Determine the (X, Y) coordinate at the center of the cell enclosing the given text.  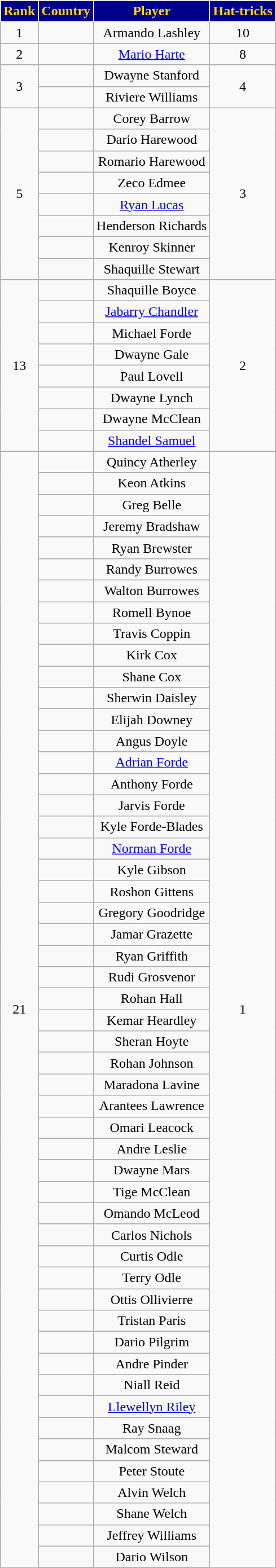
Shaquille Boyce (152, 290)
Andre Leslie (152, 1149)
Rohan Johnson (152, 1063)
Player (152, 11)
Shaquille Stewart (152, 269)
Jamar Grazette (152, 934)
Tristan Paris (152, 1321)
Country (66, 11)
Keon Atkins (152, 483)
Dario Pilgrim (152, 1342)
Carlos Nichols (152, 1235)
Dwayne Mars (152, 1170)
Kirk Cox (152, 655)
Arantees Lawrence (152, 1106)
Michael Forde (152, 333)
8 (243, 54)
Kyle Forde-Blades (152, 827)
4 (243, 86)
Shandel Samuel (152, 441)
Ottis Ollivierre (152, 1299)
Gregory Goodridge (152, 913)
Shane Welch (152, 1514)
Omari Leacock (152, 1127)
Dwayne McClean (152, 419)
Ryan Lucas (152, 204)
Angus Doyle (152, 741)
Elijah Downey (152, 720)
Sherwin Daisley (152, 698)
Dwayne Lynch (152, 398)
Hat-tricks (243, 11)
5 (19, 193)
Peter Stoute (152, 1471)
Ryan Griffith (152, 956)
Curtis Odle (152, 1256)
Alvin Welch (152, 1492)
Ryan Brewster (152, 548)
21 (19, 1010)
Mario Harte (152, 54)
Jarvis Forde (152, 805)
Zeco Edmee (152, 183)
Ray Snaag (152, 1428)
Riviere Williams (152, 97)
Travis Coppin (152, 634)
Quincy Atherley (152, 462)
Walton Burrowes (152, 591)
Romario Harewood (152, 161)
Shane Cox (152, 677)
Jabarry Chandler (152, 312)
Adrian Forde (152, 763)
Omando McLeod (152, 1213)
Armando Lashley (152, 33)
Llewellyn Riley (152, 1407)
Roshon Gittens (152, 891)
Norman Forde (152, 848)
Randy Burrowes (152, 569)
Jeffrey Williams (152, 1535)
Corey Barrow (152, 118)
Sheran Hoyte (152, 1042)
Tige McClean (152, 1192)
Dwayne Gale (152, 355)
Anthony Forde (152, 784)
10 (243, 33)
Terry Odle (152, 1278)
Andre Pinder (152, 1364)
Rank (19, 11)
Romell Bynoe (152, 612)
Kenroy Skinner (152, 247)
Dwayne Stanford (152, 76)
Kemar Heardley (152, 1020)
Niall Reid (152, 1385)
Rudi Grosvenor (152, 977)
Kyle Gibson (152, 870)
Dario Harewood (152, 140)
Jeremy Bradshaw (152, 526)
Dario Wilson (152, 1557)
Greg Belle (152, 505)
Rohan Hall (152, 999)
Henderson Richards (152, 226)
13 (19, 365)
Paul Lovell (152, 376)
Malcom Steward (152, 1450)
Maradona Lavine (152, 1085)
